Return [x, y] of the center of cell containing provided text 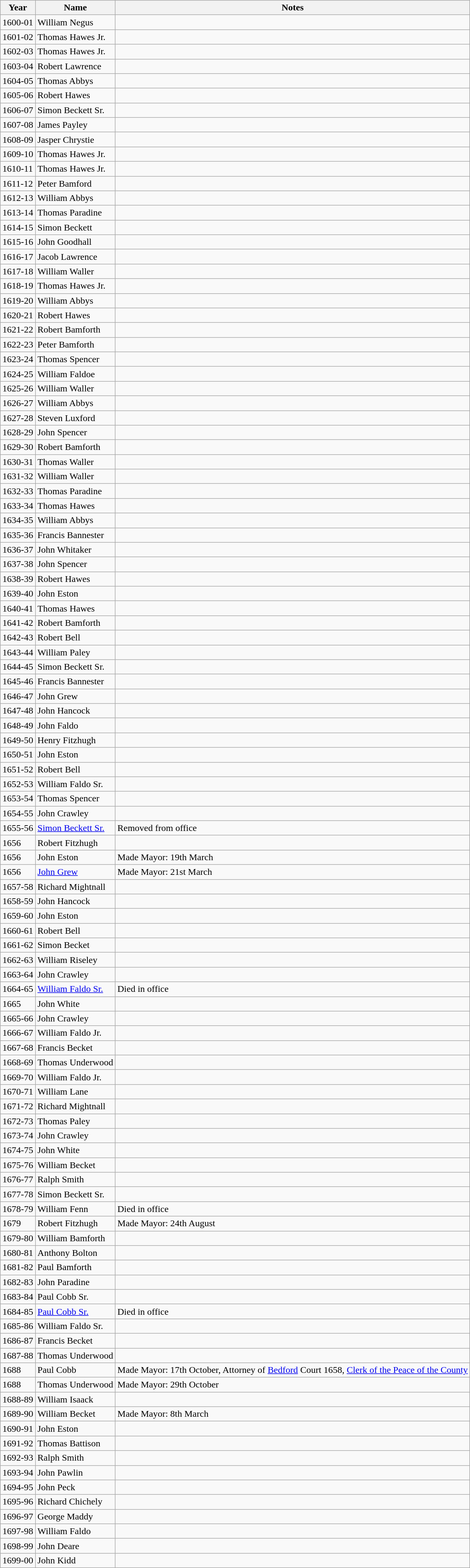
1688-89 [18, 1399]
1672-73 [18, 1121]
1641-42 [18, 623]
1646-47 [18, 696]
Henry Fitzhugh [75, 740]
Peter Bamforth [75, 344]
1623-24 [18, 359]
1631-32 [18, 476]
1653-54 [18, 799]
1601-02 [18, 37]
Name [75, 8]
John Whitaker [75, 550]
1615-16 [18, 242]
Paul Bamforth [75, 1267]
1642-43 [18, 637]
Simon Becket [75, 945]
1647-48 [18, 711]
1604-05 [18, 81]
1660-61 [18, 931]
1666-67 [18, 1033]
John Peck [75, 1487]
William Paley [75, 652]
1632-33 [18, 491]
1669-70 [18, 1077]
1657-58 [18, 886]
1638-39 [18, 579]
Made Mayor: 21st March [293, 872]
1697-98 [18, 1531]
Thomas Waller [75, 462]
1667-68 [18, 1048]
John Deare [75, 1546]
1665-66 [18, 1018]
1611-12 [18, 184]
1678-79 [18, 1209]
1684-85 [18, 1311]
George Maddy [75, 1516]
1652-53 [18, 784]
1693-94 [18, 1473]
1640-41 [18, 608]
Simon Beckett [75, 227]
1679-80 [18, 1238]
1651-52 [18, 769]
Removed from office [293, 828]
1664-65 [18, 989]
1677-78 [18, 1194]
1619-20 [18, 301]
1627-28 [18, 418]
1602-03 [18, 52]
1600-01 [18, 22]
1607-08 [18, 125]
1605-06 [18, 95]
Made Mayor: 17th October, Attorney of Bedford Court 1658, Clerk of the Peace of the County [293, 1370]
1683-84 [18, 1297]
John Paradine [75, 1282]
1644-45 [18, 667]
1687-88 [18, 1355]
Anthony Bolton [75, 1253]
John Pawlin [75, 1473]
William Faldoe [75, 374]
1639-40 [18, 593]
1633-34 [18, 506]
1609-10 [18, 154]
1648-49 [18, 725]
1699-00 [18, 1560]
Made Mayor: 19th March [293, 857]
1659-60 [18, 916]
1694-95 [18, 1487]
William Faldo [75, 1531]
1671-72 [18, 1106]
James Payley [75, 125]
1662-63 [18, 960]
William Lane [75, 1092]
1606-07 [18, 110]
Richard Chichely [75, 1502]
1636-37 [18, 550]
1676-77 [18, 1180]
1685-86 [18, 1326]
1682-83 [18, 1282]
Robert Lawrence [75, 66]
1618-19 [18, 286]
1622-23 [18, 344]
1614-15 [18, 227]
1695-96 [18, 1502]
Notes [293, 8]
1616-17 [18, 257]
Steven Luxford [75, 418]
1674-75 [18, 1150]
1649-50 [18, 740]
1620-21 [18, 315]
Made Mayor: 24th August [293, 1224]
1665 [18, 1004]
1681-82 [18, 1267]
1625-26 [18, 388]
Made Mayor: 29th October [293, 1385]
1680-81 [18, 1253]
1698-99 [18, 1546]
1621-22 [18, 330]
John Faldo [75, 725]
Thomas Paley [75, 1121]
1630-31 [18, 462]
1610-11 [18, 169]
1650-51 [18, 755]
1670-71 [18, 1092]
1679 [18, 1224]
Thomas Battison [75, 1443]
1626-27 [18, 403]
1637-38 [18, 564]
1612-13 [18, 198]
1613-14 [18, 213]
John Kidd [75, 1560]
1690-91 [18, 1429]
1634-35 [18, 520]
1645-46 [18, 682]
1689-90 [18, 1414]
1675-76 [18, 1165]
1654-55 [18, 813]
Paul Cobb [75, 1370]
1635-36 [18, 535]
Year [18, 8]
Peter Bamford [75, 184]
1603-04 [18, 66]
Thomas Abbys [75, 81]
1663-64 [18, 975]
1673-74 [18, 1136]
William Isaack [75, 1399]
1692-93 [18, 1458]
1655-56 [18, 828]
William Negus [75, 22]
1608-09 [18, 139]
1668-69 [18, 1062]
1628-29 [18, 433]
1624-25 [18, 374]
William Bamforth [75, 1238]
1661-62 [18, 945]
William Riseley [75, 960]
Made Mayor: 8th March [293, 1414]
Jacob Lawrence [75, 257]
1629-30 [18, 447]
1686-87 [18, 1341]
1696-97 [18, 1516]
1658-59 [18, 901]
1691-92 [18, 1443]
William Fenn [75, 1209]
Jasper Chrystie [75, 139]
1643-44 [18, 652]
John Goodhall [75, 242]
1617-18 [18, 271]
